Detect which cell encompasses the target text, then output its [x, y] center coordinate. 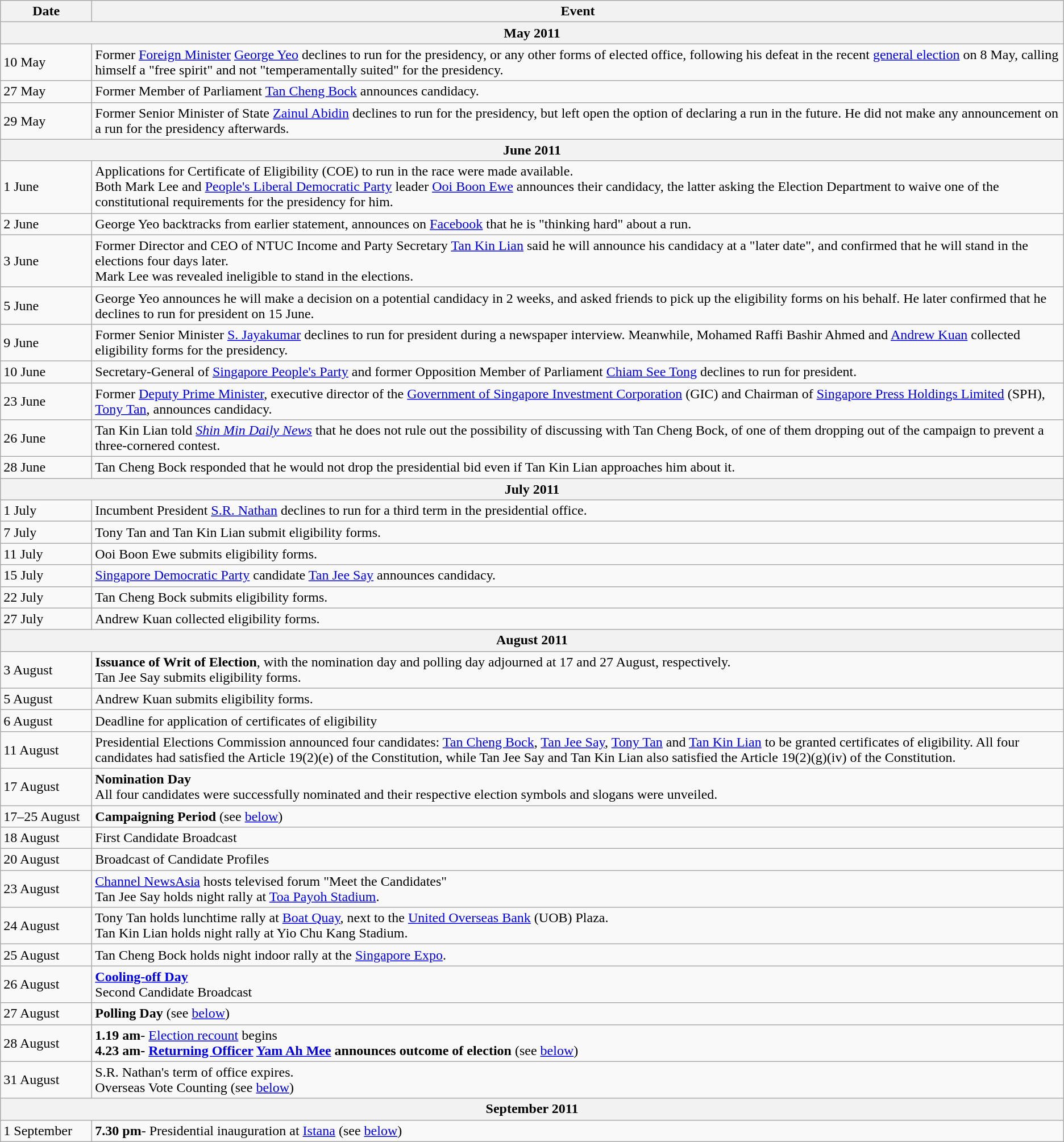
S.R. Nathan's term of office expires.Overseas Vote Counting (see below) [577, 1080]
17–25 August [47, 816]
3 August [47, 669]
27 May [47, 91]
Nomination Day All four candidates were successfully nominated and their respective election symbols and slogans were unveiled. [577, 786]
Campaigning Period (see below) [577, 816]
17 August [47, 786]
Broadcast of Candidate Profiles [577, 860]
15 July [47, 576]
July 2011 [532, 489]
Secretary-General of Singapore People's Party and former Opposition Member of Parliament Chiam See Tong declines to run for president. [577, 372]
11 August [47, 750]
27 July [47, 619]
Incumbent President S.R. Nathan declines to run for a third term in the presidential office. [577, 511]
25 August [47, 955]
26 August [47, 984]
26 June [47, 439]
Tan Cheng Bock responded that he would not drop the presidential bid even if Tan Kin Lian approaches him about it. [577, 468]
1 July [47, 511]
Deadline for application of certificates of eligibility [577, 720]
24 August [47, 926]
Former Member of Parliament Tan Cheng Bock announces candidacy. [577, 91]
6 August [47, 720]
11 July [47, 554]
Polling Day (see below) [577, 1014]
Ooi Boon Ewe submits eligibility forms. [577, 554]
23 August [47, 889]
George Yeo backtracks from earlier statement, announces on Facebook that he is "thinking hard" about a run. [577, 224]
31 August [47, 1080]
10 June [47, 372]
1 September [47, 1131]
18 August [47, 838]
29 May [47, 120]
Tony Tan holds lunchtime rally at Boat Quay, next to the United Overseas Bank (UOB) Plaza.Tan Kin Lian holds night rally at Yio Chu Kang Stadium. [577, 926]
Tan Cheng Bock submits eligibility forms. [577, 597]
27 August [47, 1014]
Tony Tan and Tan Kin Lian submit eligibility forms. [577, 532]
First Candidate Broadcast [577, 838]
Andrew Kuan collected eligibility forms. [577, 619]
Singapore Democratic Party candidate Tan Jee Say announces candidacy. [577, 576]
3 June [47, 261]
June 2011 [532, 150]
May 2011 [532, 33]
5 June [47, 306]
Event [577, 11]
1.19 am- Election recount begins4.23 am- Returning Officer Yam Ah Mee announces outcome of election (see below) [577, 1043]
10 May [47, 62]
September 2011 [532, 1109]
Date [47, 11]
7.30 pm- Presidential inauguration at Istana (see below) [577, 1131]
1 June [47, 187]
22 July [47, 597]
5 August [47, 699]
2 June [47, 224]
23 June [47, 401]
Tan Cheng Bock holds night indoor rally at the Singapore Expo. [577, 955]
28 August [47, 1043]
Andrew Kuan submits eligibility forms. [577, 699]
28 June [47, 468]
7 July [47, 532]
20 August [47, 860]
August 2011 [532, 640]
Cooling-off DaySecond Candidate Broadcast [577, 984]
9 June [47, 342]
Channel NewsAsia hosts televised forum "Meet the Candidates"Tan Jee Say holds night rally at Toa Payoh Stadium. [577, 889]
